Search for the cell housing the specified text and yield its (X, Y) center coordinate. 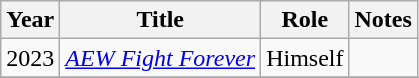
AEW Fight Forever (160, 58)
2023 (30, 58)
Title (160, 20)
Himself (305, 58)
Role (305, 20)
Notes (383, 20)
Year (30, 20)
